Provide the [X, Y] coordinate of the cell's center where the given text is located.  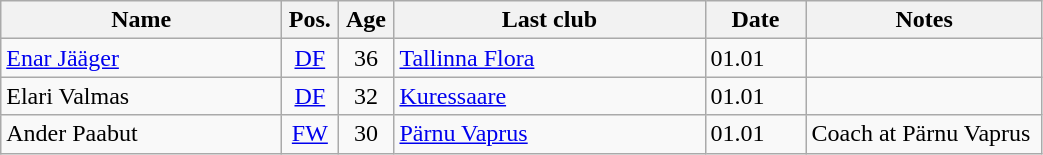
Kuressaare [550, 96]
Ander Paabut [142, 134]
Last club [550, 20]
Name [142, 20]
Age [366, 20]
FW [310, 134]
32 [366, 96]
Date [756, 20]
Enar Jääger [142, 58]
Notes [924, 20]
Pärnu Vaprus [550, 134]
Elari Valmas [142, 96]
Tallinna Flora [550, 58]
36 [366, 58]
Coach at Pärnu Vaprus [924, 134]
30 [366, 134]
Pos. [310, 20]
